Pinpoint the cell where the given text exists, returning its [x, y] midpoint coordinate. 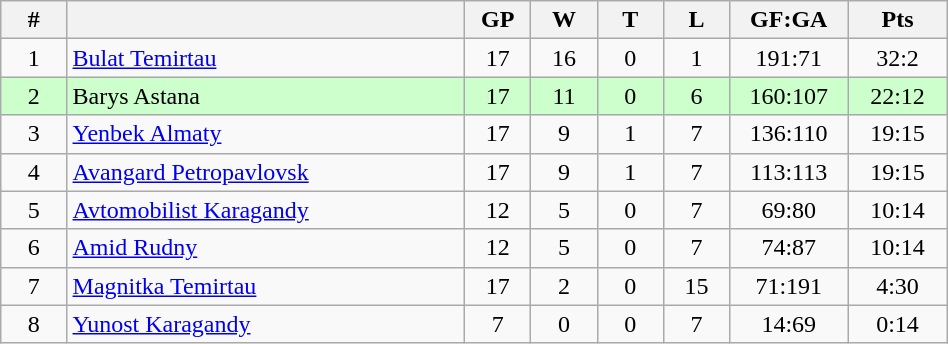
0:14 [898, 324]
15 [696, 286]
Yenbek Almaty [266, 134]
3 [34, 134]
Avangard Petropavlovsk [266, 172]
4:30 [898, 286]
14:69 [789, 324]
160:107 [789, 96]
Pts [898, 20]
11 [564, 96]
T [630, 20]
113:113 [789, 172]
GP [498, 20]
L [696, 20]
Yunost Karagandy [266, 324]
69:80 [789, 210]
Barys Astana [266, 96]
Magnitka Temirtau [266, 286]
W [564, 20]
Avtomobilist Karagandy [266, 210]
191:71 [789, 58]
32:2 [898, 58]
22:12 [898, 96]
74:87 [789, 248]
Bulat Temirtau [266, 58]
16 [564, 58]
GF:GA [789, 20]
136:110 [789, 134]
Amid Rudny [266, 248]
71:191 [789, 286]
# [34, 20]
4 [34, 172]
8 [34, 324]
